Pinpoint the cell where the given text exists, returning its [x, y] midpoint coordinate. 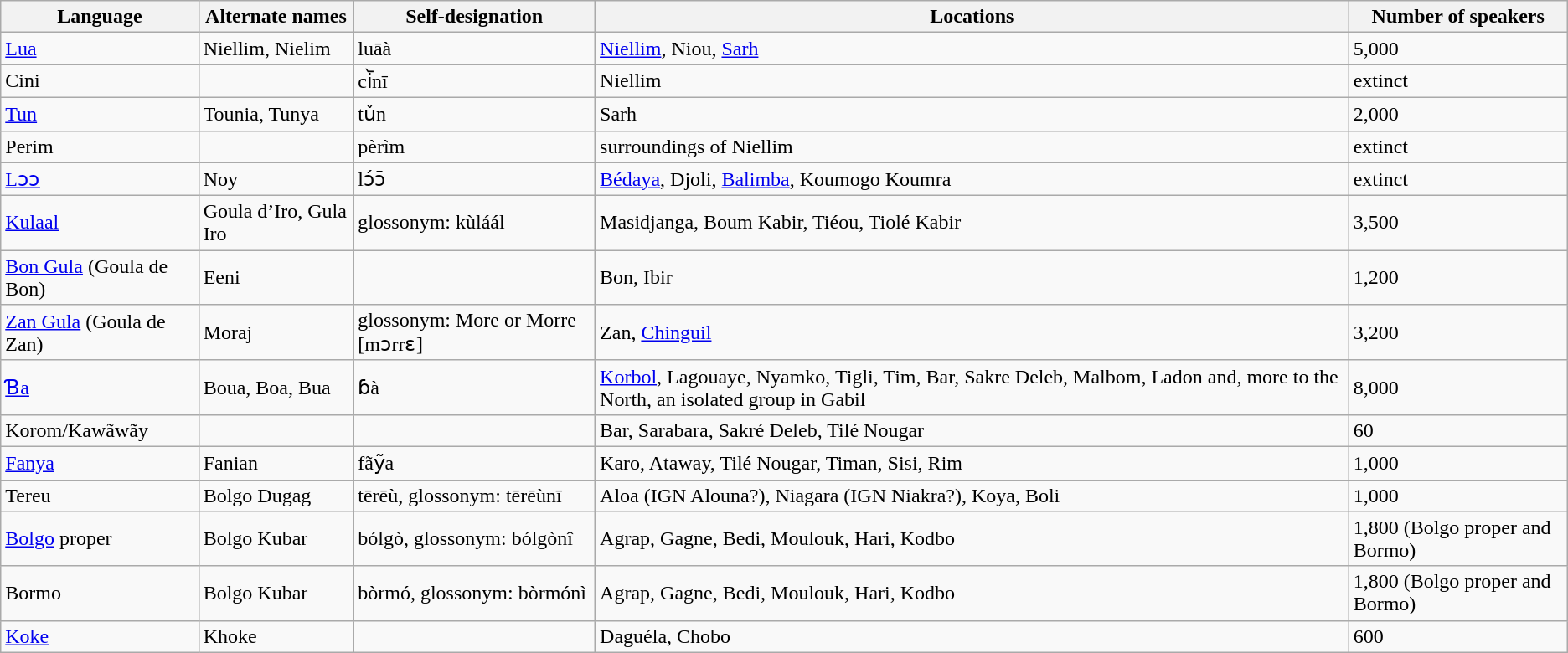
2,000 [1457, 114]
Bon Gula (Goula de Bon) [100, 278]
Korom/Kawãwãy [100, 430]
Karo, Ataway, Tilé Nougar, Timan, Sisi, Rim [972, 463]
lɔ́ɔ̄ [474, 179]
5,000 [1457, 49]
8,000 [1457, 387]
Bédaya, Djoli, Balimba, Koumogo Koumra [972, 179]
Daguéla, Chobo [972, 636]
Bon, Ibir [972, 278]
Noy [276, 179]
Kulaal [100, 223]
Bolgo proper [100, 539]
3,200 [1457, 333]
luāà [474, 49]
Tereu [100, 496]
Aloa (IGN Alouna?), Niagara (IGN Niakra?), Koya, Boli [972, 496]
Bar, Sarabara, Sakré Deleb, Tilé Nougar [972, 430]
glossonym: kùláál [474, 223]
Zan Gula (Goula de Zan) [100, 333]
Moraj [276, 333]
60 [1457, 430]
Ɓa [100, 387]
tērēù, glossonym: tērēùnī [474, 496]
3,500 [1457, 223]
Bolgo Dugag [276, 496]
Fanian [276, 463]
Eeni [276, 278]
Perim [100, 147]
Tounia, Tunya [276, 114]
ɓà [474, 387]
bòrmó, glossonym: bòrmónì [474, 593]
Niellim [972, 81]
Number of speakers [1457, 17]
Alternate names [276, 17]
bólgò, glossonym: bólgònî [474, 539]
Khoke [276, 636]
Boua, Boa, Bua [276, 387]
Fanya [100, 463]
Koke [100, 636]
Language [100, 17]
Tun [100, 114]
pèrìm [474, 147]
surroundings of Niellim [972, 147]
Lua [100, 49]
Self-designation [474, 17]
1,200 [1457, 278]
Masidjanga, Boum Kabir, Tiéou, Tiolé Kabir [972, 223]
Bormo [100, 593]
600 [1457, 636]
glossonym: More or Morre [mɔrrɛ] [474, 333]
fãỹa [474, 463]
Niellim, Nielim [276, 49]
Goula d’Iro, Gula Iro [276, 223]
Cini [100, 81]
ci᷅nī [474, 81]
Sarh [972, 114]
Niellim, Niou, Sarh [972, 49]
Zan, Chinguil [972, 333]
Lɔɔ [100, 179]
tǔn [474, 114]
Locations [972, 17]
Korbol, Lagouaye, Nyamko, Tigli, Tim, Bar, Sakre Deleb, Malbom, Ladon and, more to the North, an isolated group in Gabil [972, 387]
